Find where the given text appears and provide that cell's center as [x, y] coordinate. 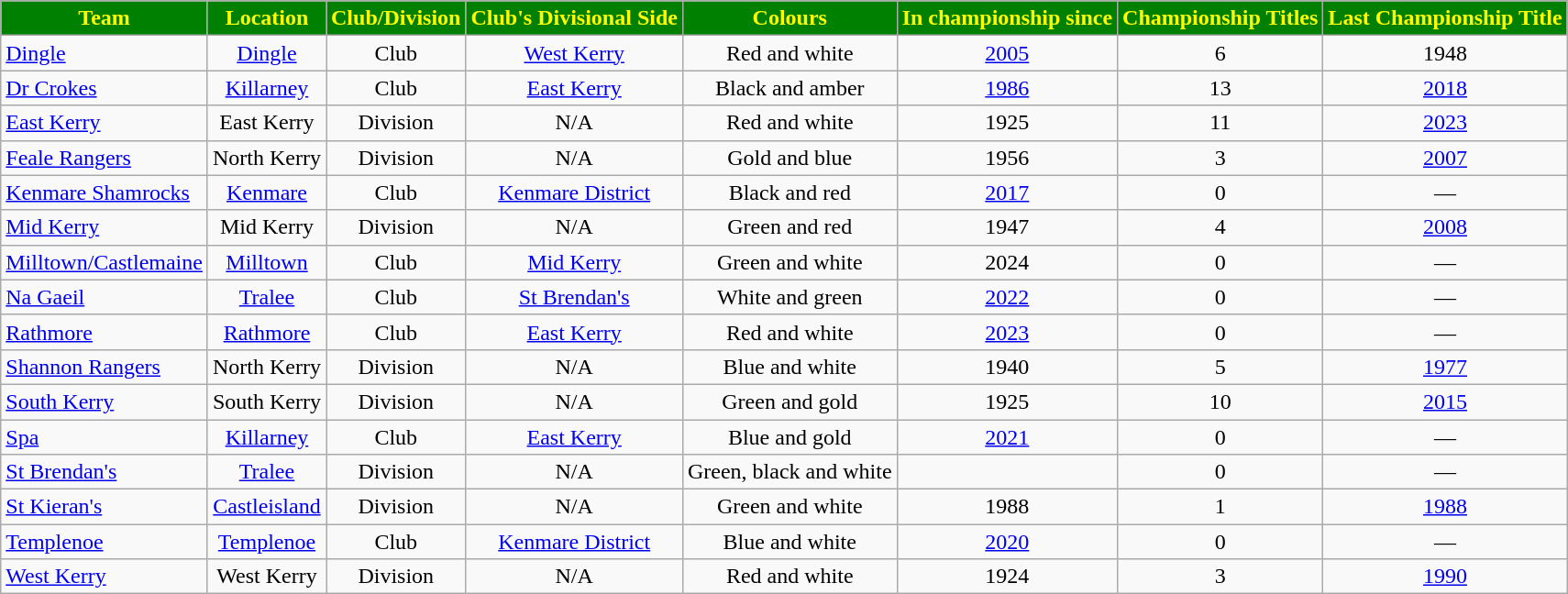
2005 [1007, 53]
Location [266, 18]
2017 [1007, 192]
Castleisland [266, 507]
Na Gaeil [105, 297]
Last Championship Title [1445, 18]
Shannon Rangers [105, 367]
1940 [1007, 367]
St Kieran's [105, 507]
Club/Division [396, 18]
Spa [105, 437]
Dr Crokes [105, 88]
Colours [790, 18]
1948 [1445, 53]
1990 [1445, 577]
10 [1220, 401]
Blue and gold [790, 437]
1924 [1007, 577]
6 [1220, 53]
Kenmare [266, 192]
2008 [1445, 227]
2022 [1007, 297]
Green and red [790, 227]
Club's Divisional Side [574, 18]
White and green [790, 297]
2020 [1007, 542]
11 [1220, 123]
13 [1220, 88]
Green, black and white [790, 472]
2021 [1007, 437]
Kenmare Shamrocks [105, 192]
Black and amber [790, 88]
2018 [1445, 88]
1977 [1445, 367]
2015 [1445, 401]
Green and gold [790, 401]
1 [1220, 507]
1986 [1007, 88]
Milltown [266, 262]
1947 [1007, 227]
Team [105, 18]
Championship Titles [1220, 18]
5 [1220, 367]
Milltown/Castlemaine [105, 262]
1956 [1007, 158]
Feale Rangers [105, 158]
4 [1220, 227]
2024 [1007, 262]
In championship since [1007, 18]
Gold and blue [790, 158]
2007 [1445, 158]
Black and red [790, 192]
